Return [x, y] of the center of cell containing provided text 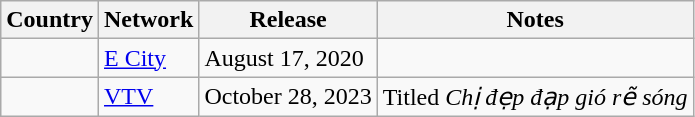
VTV [148, 97]
Titled Chị đẹp đạp gió rẽ sóng [535, 97]
August 17, 2020 [288, 58]
October 28, 2023 [288, 97]
Network [148, 20]
Notes [535, 20]
Country [50, 20]
E City [148, 58]
Release [288, 20]
